Output the [x, y] coordinate of the center of the cell containing the given text.  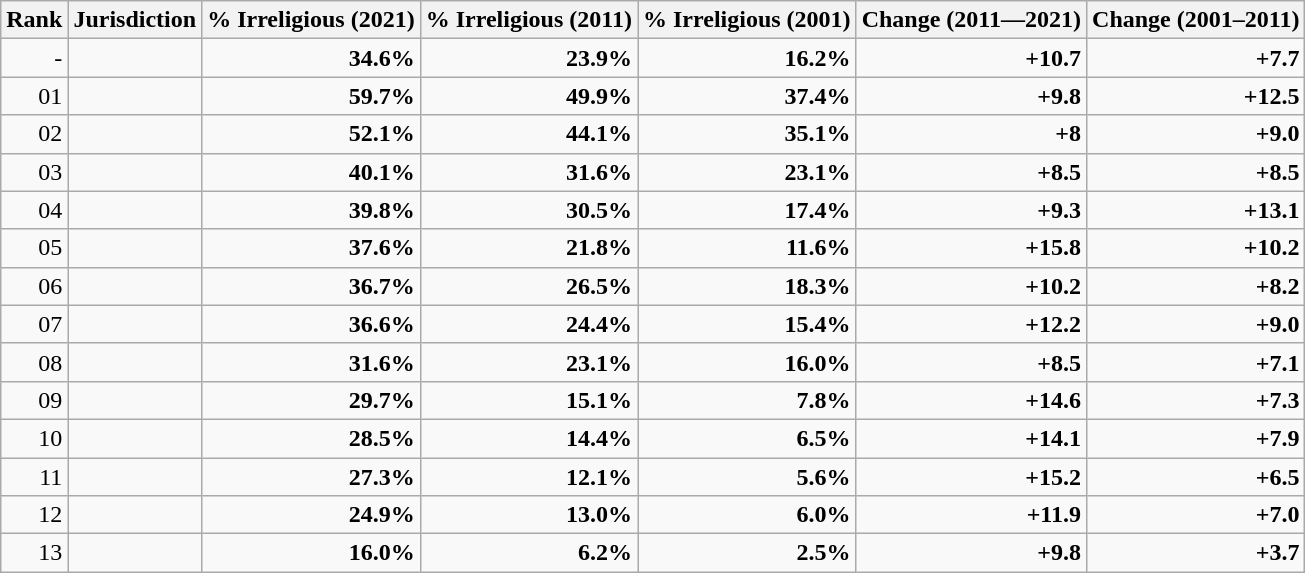
21.8% [528, 248]
2.5% [748, 553]
15.4% [748, 324]
11 [34, 477]
35.1% [748, 134]
17.4% [748, 210]
15.1% [528, 400]
Change (2011—2021) [971, 20]
30.5% [528, 210]
39.8% [312, 210]
6.2% [528, 553]
36.6% [312, 324]
6.0% [748, 515]
10 [34, 438]
% Irreligious (2011) [528, 20]
11.6% [748, 248]
24.9% [312, 515]
05 [34, 248]
+12.2 [971, 324]
+11.9 [971, 515]
06 [34, 286]
% Irreligious (2021) [312, 20]
% Irreligious (2001) [748, 20]
04 [34, 210]
+14.6 [971, 400]
+8 [971, 134]
+12.5 [1196, 96]
Change (2001–2011) [1196, 20]
13.0% [528, 515]
12 [34, 515]
+15.2 [971, 477]
+7.9 [1196, 438]
49.9% [528, 96]
37.4% [748, 96]
+7.3 [1196, 400]
+7.0 [1196, 515]
52.1% [312, 134]
+13.1 [1196, 210]
26.5% [528, 286]
40.1% [312, 172]
27.3% [312, 477]
59.7% [312, 96]
02 [34, 134]
37.6% [312, 248]
+8.2 [1196, 286]
+7.7 [1196, 58]
Rank [34, 20]
+3.7 [1196, 553]
28.5% [312, 438]
36.7% [312, 286]
09 [34, 400]
7.8% [748, 400]
+14.1 [971, 438]
+10.7 [971, 58]
5.6% [748, 477]
14.4% [528, 438]
6.5% [748, 438]
- [34, 58]
34.6% [312, 58]
03 [34, 172]
+9.3 [971, 210]
13 [34, 553]
01 [34, 96]
12.1% [528, 477]
+15.8 [971, 248]
+6.5 [1196, 477]
44.1% [528, 134]
29.7% [312, 400]
07 [34, 324]
23.9% [528, 58]
08 [34, 362]
24.4% [528, 324]
Jurisdiction [135, 20]
16.2% [748, 58]
18.3% [748, 286]
+7.1 [1196, 362]
